Locate the cell with the specified text and output its [x, y] center coordinate. 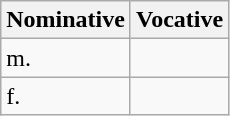
m. [66, 58]
Vocative [179, 20]
Nominative [66, 20]
f. [66, 96]
